Scan for the cell matching the given text and deliver its (x, y) coordinate at center. 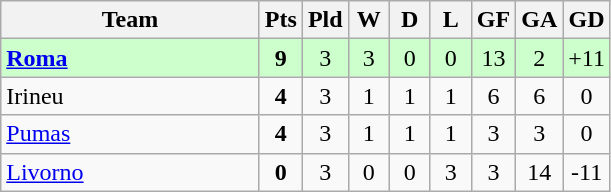
+11 (587, 58)
9 (280, 58)
GD (587, 20)
2 (540, 58)
Team (130, 20)
Pumas (130, 134)
14 (540, 172)
Pld (325, 20)
D (410, 20)
Pts (280, 20)
Irineu (130, 96)
W (368, 20)
L (450, 20)
13 (493, 58)
-11 (587, 172)
Livorno (130, 172)
GA (540, 20)
Roma (130, 58)
GF (493, 20)
